Locate the cell with the specified text and output its [X, Y] center coordinate. 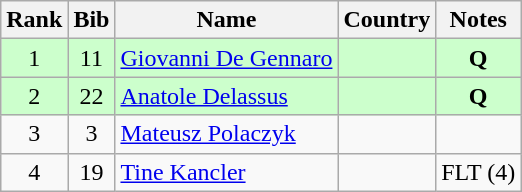
Tine Kancler [226, 172]
Notes [478, 20]
Bib [92, 20]
11 [92, 58]
Rank [34, 20]
Mateusz Polaczyk [226, 134]
Name [226, 20]
22 [92, 96]
2 [34, 96]
FLT (4) [478, 172]
1 [34, 58]
Country [387, 20]
4 [34, 172]
Anatole Delassus [226, 96]
19 [92, 172]
Giovanni De Gennaro [226, 58]
